Search for the cell housing the specified text and yield its (x, y) center coordinate. 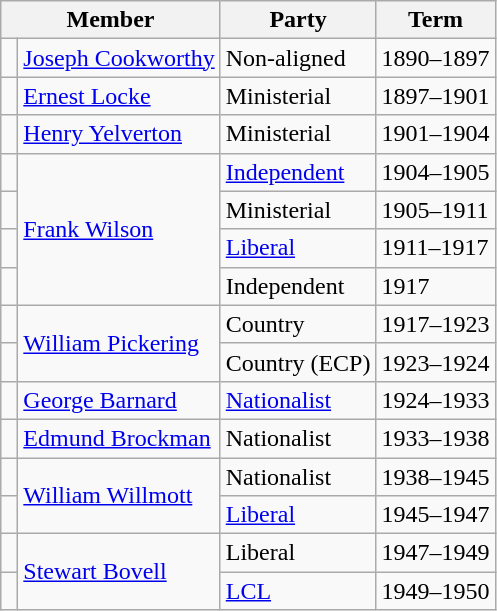
Non-aligned (298, 58)
Member (110, 20)
Country (298, 324)
1933–1938 (436, 438)
1917 (436, 286)
1917–1923 (436, 324)
1904–1905 (436, 172)
1901–1904 (436, 134)
1938–1945 (436, 477)
Country (ECP) (298, 362)
1897–1901 (436, 96)
1945–1947 (436, 515)
Frank Wilson (119, 229)
LCL (298, 591)
Ernest Locke (119, 96)
Edmund Brockman (119, 438)
1923–1924 (436, 362)
Party (298, 20)
Stewart Bovell (119, 572)
George Barnard (119, 400)
William Pickering (119, 343)
Term (436, 20)
1924–1933 (436, 400)
Joseph Cookworthy (119, 58)
1905–1911 (436, 210)
1949–1950 (436, 591)
1911–1917 (436, 248)
1890–1897 (436, 58)
1947–1949 (436, 553)
Henry Yelverton (119, 134)
William Willmott (119, 496)
